Output the [x, y] coordinate of the center of the cell containing the given text.  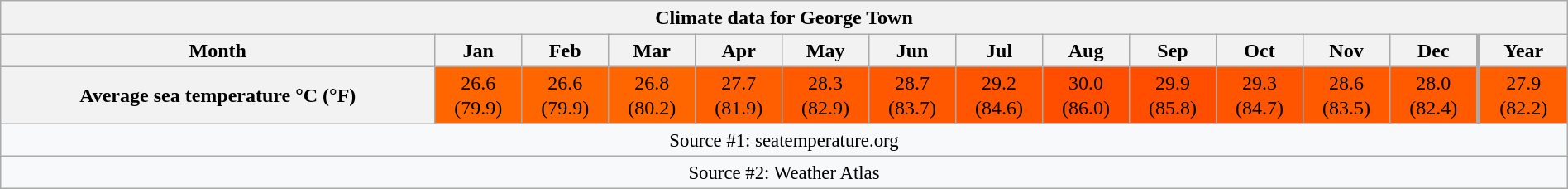
Apr [739, 51]
Source #2: Weather Atlas [784, 172]
Jan [478, 51]
30.0(86.0) [1087, 94]
27.9(82.2) [1523, 94]
29.9(85.8) [1173, 94]
Aug [1087, 51]
28.0(82.4) [1434, 94]
Dec [1434, 51]
28.7(83.7) [913, 94]
Sep [1173, 51]
27.7(81.9) [739, 94]
28.6(83.5) [1346, 94]
Source #1: seatemperature.org [784, 139]
Oct [1260, 51]
26.8(80.2) [652, 94]
29.2(84.6) [999, 94]
Mar [652, 51]
Jun [913, 51]
Nov [1346, 51]
28.3(82.9) [825, 94]
Climate data for George Town [784, 17]
Month [218, 51]
29.3(84.7) [1260, 94]
Average sea temperature °C (°F) [218, 94]
Year [1523, 51]
Feb [566, 51]
Jul [999, 51]
May [825, 51]
